Capture the cell that displays the provided text and extract its (x, y) central coordinate. 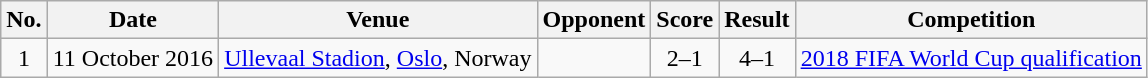
2018 FIFA World Cup qualification (971, 58)
Ullevaal Stadion, Oslo, Norway (378, 58)
2–1 (685, 58)
No. (24, 20)
4–1 (757, 58)
Venue (378, 20)
Date (132, 20)
Score (685, 20)
11 October 2016 (132, 58)
1 (24, 58)
Competition (971, 20)
Result (757, 20)
Opponent (594, 20)
